For the text-containing cell, return its midpoint in [x, y] coordinate format. 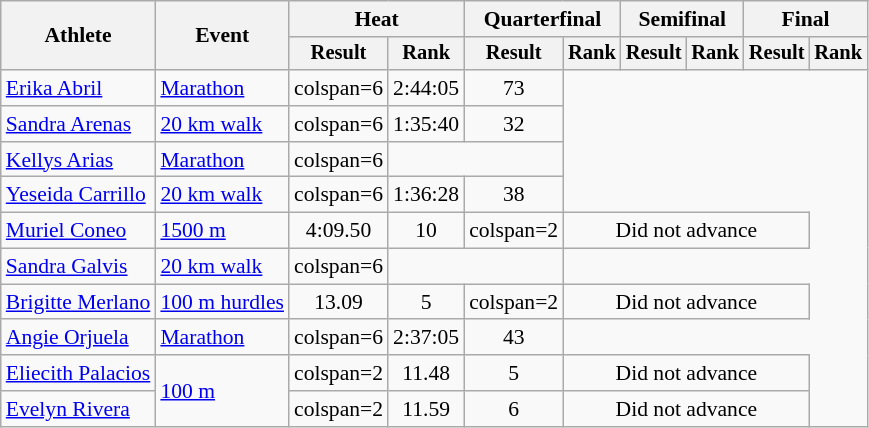
32 [514, 124]
1500 m [222, 231]
43 [514, 338]
Eliecith Palacios [78, 373]
100 m [222, 390]
Evelyn Rivera [78, 409]
2:37:05 [426, 338]
Yeseida Carrillo [78, 195]
Heat [376, 19]
Event [222, 36]
Final [806, 19]
10 [426, 231]
11.48 [426, 373]
1:36:28 [426, 195]
1:35:40 [426, 124]
38 [514, 195]
Sandra Galvis [78, 267]
Muriel Coneo [78, 231]
Kellys Arias [78, 160]
6 [514, 409]
4:09.50 [338, 231]
Athlete [78, 36]
Angie Orjuela [78, 338]
Brigitte Merlano [78, 302]
Erika Abril [78, 88]
11.59 [426, 409]
13.09 [338, 302]
Semifinal [682, 19]
2:44:05 [426, 88]
Sandra Arenas [78, 124]
73 [514, 88]
100 m hurdles [222, 302]
Quarterfinal [542, 19]
